For the text-containing cell, return its midpoint in (X, Y) coordinate format. 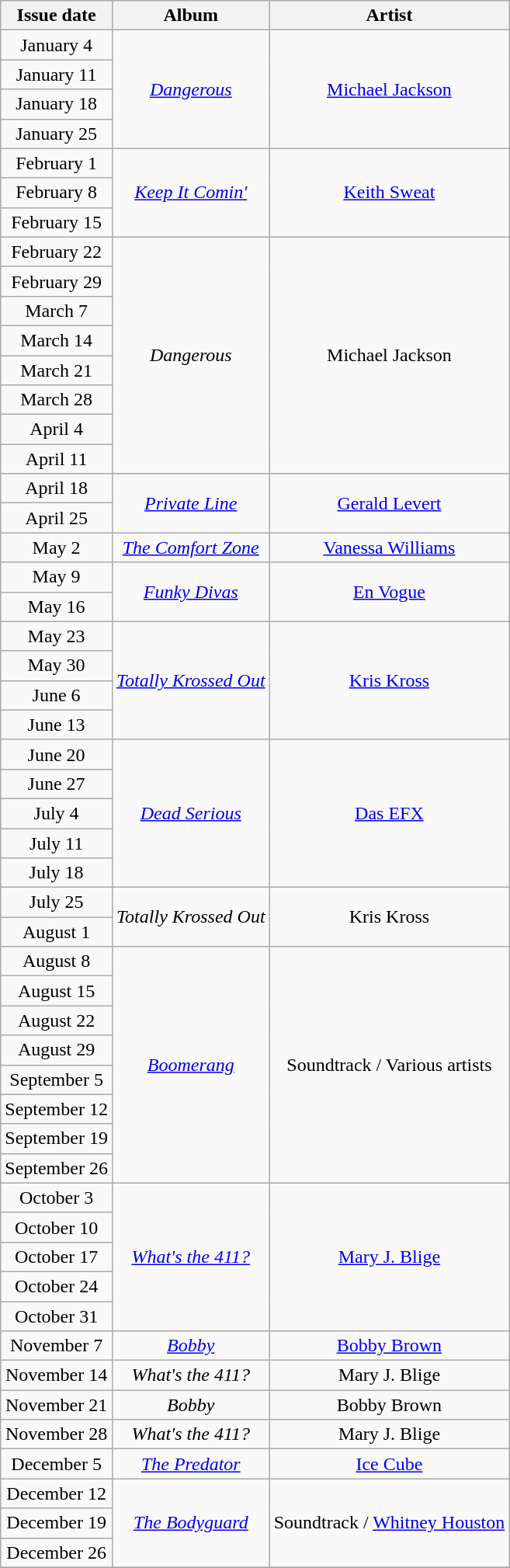
April 4 (57, 429)
October 31 (57, 1316)
August 22 (57, 1020)
June 20 (57, 754)
May 2 (57, 548)
July 18 (57, 873)
March 21 (57, 370)
June 6 (57, 695)
February 8 (57, 193)
September 5 (57, 1080)
November 21 (57, 1405)
Boomerang (191, 1065)
July 11 (57, 843)
January 18 (57, 104)
August 29 (57, 1050)
January 11 (57, 75)
August 8 (57, 961)
March 14 (57, 340)
May 16 (57, 607)
May 30 (57, 666)
Funky Divas (191, 592)
October 17 (57, 1257)
January 4 (57, 45)
Artist (390, 16)
Soundtrack / Various artists (390, 1065)
November 7 (57, 1346)
December 26 (57, 1552)
August 1 (57, 932)
September 12 (57, 1109)
November 14 (57, 1375)
December 12 (57, 1493)
July 4 (57, 813)
January 25 (57, 134)
October 10 (57, 1227)
February 22 (57, 252)
The Bodyguard (191, 1523)
October 3 (57, 1198)
November 28 (57, 1434)
En Vogue (390, 592)
Keep It Comin' (191, 193)
December 19 (57, 1523)
February 29 (57, 281)
April 11 (57, 459)
October 24 (57, 1286)
April 25 (57, 518)
Keith Sweat (390, 193)
The Comfort Zone (191, 548)
Vanessa Williams (390, 548)
September 19 (57, 1139)
February 15 (57, 222)
April 18 (57, 488)
May 23 (57, 636)
Das EFX (390, 813)
June 13 (57, 725)
June 27 (57, 784)
Private Line (191, 503)
March 28 (57, 400)
The Predator (191, 1464)
February 1 (57, 163)
Album (191, 16)
Issue date (57, 16)
December 5 (57, 1464)
March 7 (57, 311)
July 25 (57, 902)
Soundtrack / Whitney Houston (390, 1523)
Ice Cube (390, 1464)
September 26 (57, 1168)
Dead Serious (191, 813)
August 15 (57, 991)
May 9 (57, 577)
Gerald Levert (390, 503)
